Capture the cell that displays the provided text and extract its [X, Y] central coordinate. 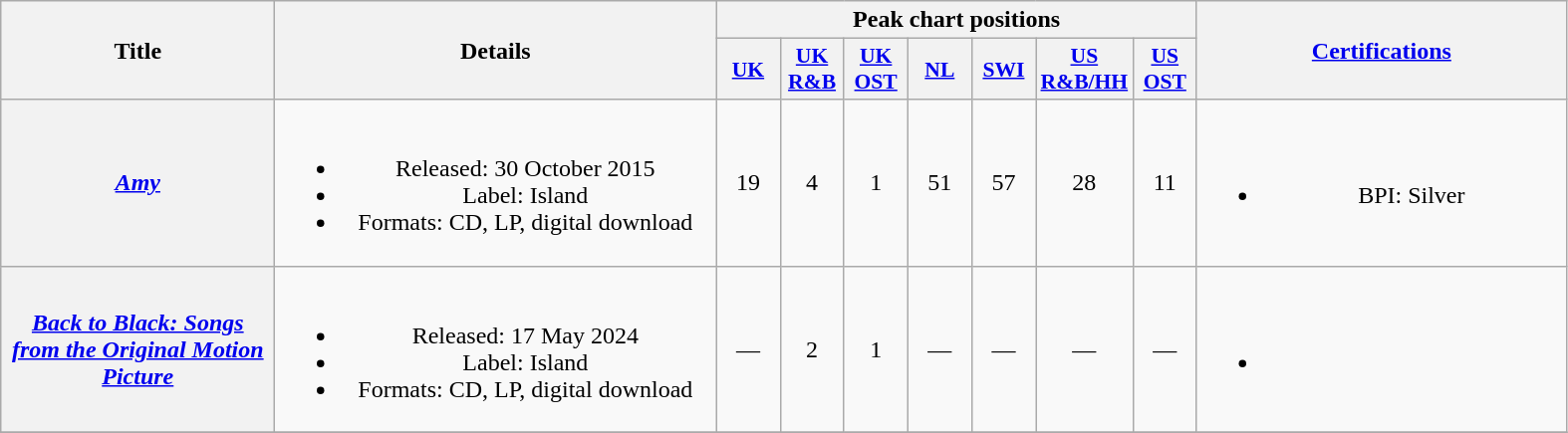
11 [1165, 183]
BPI: Silver [1381, 183]
Title [137, 50]
51 [939, 183]
4 [812, 183]
USOST [1165, 70]
Released: 17 May 2024Label: IslandFormats: CD, LP, digital download [496, 348]
57 [1003, 183]
Peak chart positions [956, 20]
Released: 30 October 2015Label: IslandFormats: CD, LP, digital download [496, 183]
UKR&B [812, 70]
Amy [137, 183]
28 [1085, 183]
USR&B/HH [1085, 70]
SWI [1003, 70]
Details [496, 50]
Back to Black: Songs from the Original Motion Picture [137, 348]
UKOST [876, 70]
NL [939, 70]
UK [748, 70]
19 [748, 183]
2 [812, 348]
Certifications [1381, 50]
